Return [X, Y] of the center of cell containing provided text 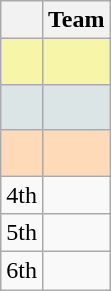
6th [22, 271]
4th [22, 195]
Team [76, 20]
5th [22, 233]
